Capture the cell that displays the provided text and extract its (x, y) central coordinate. 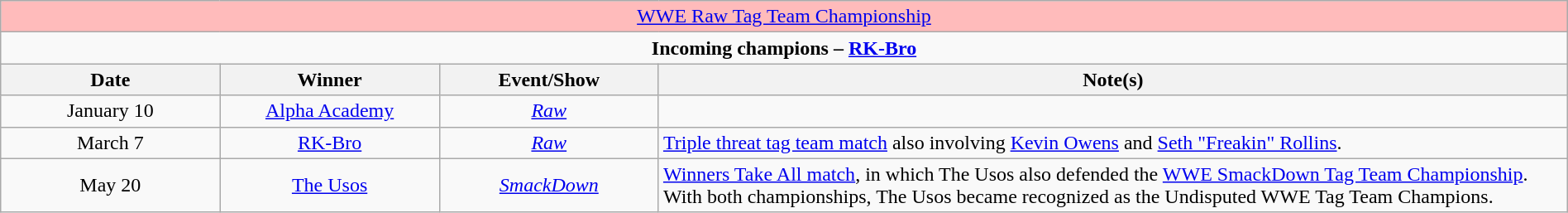
May 20 (111, 186)
The Usos (329, 186)
WWE Raw Tag Team Championship (784, 17)
Event/Show (549, 80)
Date (111, 80)
RK-Bro (329, 143)
Alpha Academy (329, 111)
Incoming champions – RK-Bro (784, 48)
Note(s) (1113, 80)
Winner (329, 80)
Triple threat tag team match also involving Kevin Owens and Seth "Freakin" Rollins. (1113, 143)
March 7 (111, 143)
SmackDown (549, 186)
January 10 (111, 111)
